Capture the cell that displays the provided text and extract its (X, Y) central coordinate. 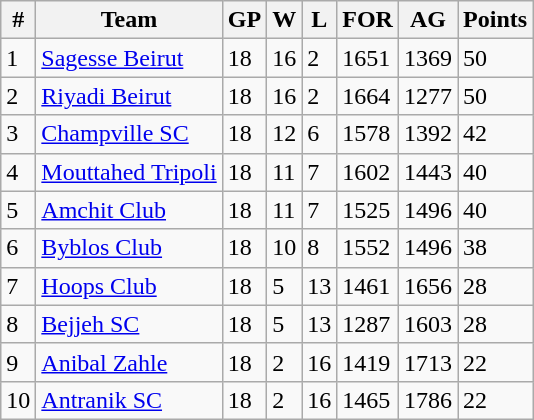
42 (496, 134)
1287 (368, 324)
1603 (428, 324)
1419 (368, 362)
Amchit Club (129, 210)
FOR (368, 20)
Bejjeh SC (129, 324)
12 (284, 134)
Team (129, 20)
1651 (368, 58)
1664 (368, 96)
1369 (428, 58)
Byblos Club (129, 248)
Points (496, 20)
1 (18, 58)
1786 (428, 400)
AG (428, 20)
1656 (428, 286)
1461 (368, 286)
Sagesse Beirut (129, 58)
Riyadi Beirut (129, 96)
Anibal Zahle (129, 362)
1277 (428, 96)
Antranik SC (129, 400)
38 (496, 248)
1602 (368, 172)
1392 (428, 134)
W (284, 20)
Champville SC (129, 134)
1525 (368, 210)
3 (18, 134)
Mouttahed Tripoli (129, 172)
GP (244, 20)
9 (18, 362)
# (18, 20)
1465 (368, 400)
1578 (368, 134)
L (320, 20)
1443 (428, 172)
Hoops Club (129, 286)
4 (18, 172)
1713 (428, 362)
1552 (368, 248)
